Capture the cell that displays the provided text and extract its [x, y] central coordinate. 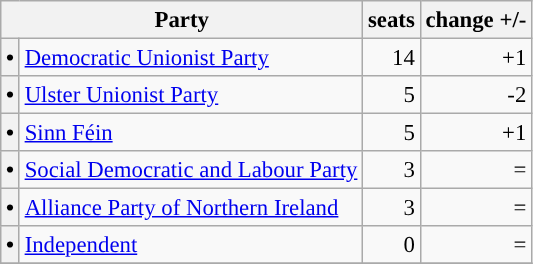
Sinn Féin [190, 133]
Democratic Unionist Party [190, 58]
0 [392, 245]
-2 [476, 95]
Independent [190, 245]
seats [392, 20]
Social Democratic and Labour Party [190, 170]
Alliance Party of Northern Ireland [190, 208]
change +/- [476, 20]
14 [392, 58]
Ulster Unionist Party [190, 95]
Party [182, 20]
